Return the [X, Y] coordinate for the center point of the cell that contains the specified text.  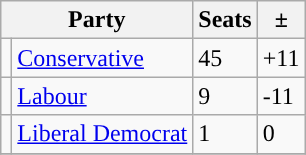
± [281, 20]
-11 [281, 96]
Party [97, 20]
9 [225, 96]
1 [225, 134]
Labour [102, 96]
Seats [225, 20]
45 [225, 58]
+11 [281, 58]
0 [281, 134]
Liberal Democrat [102, 134]
Conservative [102, 58]
